Return the (x, y) coordinate for the center point of the cell that contains the specified text.  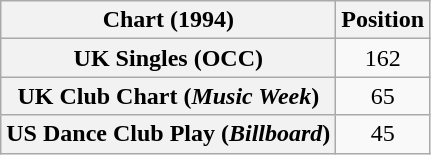
UK Club Chart (Music Week) (168, 96)
65 (383, 96)
162 (383, 58)
UK Singles (OCC) (168, 58)
45 (383, 134)
Chart (1994) (168, 20)
Position (383, 20)
US Dance Club Play (Billboard) (168, 134)
